Return the [x, y] coordinate for the center point of the cell that contains the specified text.  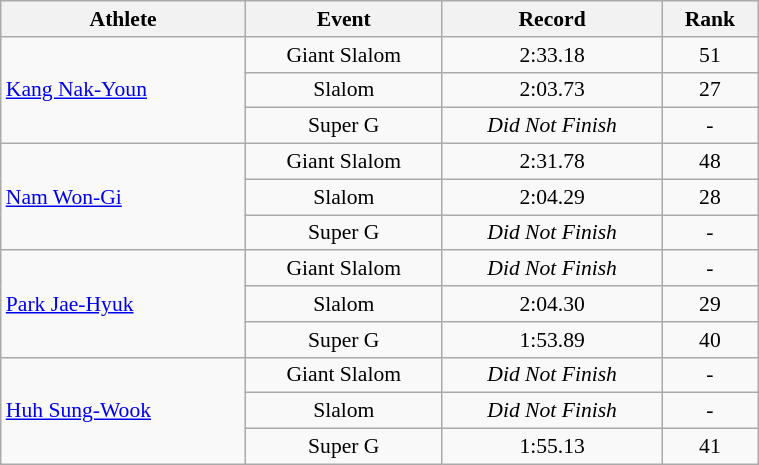
27 [710, 90]
1:55.13 [552, 447]
48 [710, 162]
2:33.18 [552, 55]
51 [710, 55]
Park Jae-Hyuk [124, 304]
Athlete [124, 19]
Nam Won-Gi [124, 198]
28 [710, 197]
Record [552, 19]
29 [710, 304]
1:53.89 [552, 340]
Event [344, 19]
41 [710, 447]
Rank [710, 19]
40 [710, 340]
2:04.29 [552, 197]
2:04.30 [552, 304]
Huh Sung-Wook [124, 410]
2:03.73 [552, 90]
2:31.78 [552, 162]
Kang Nak-Youn [124, 90]
